Detect which cell encompasses the target text, then output its (x, y) center coordinate. 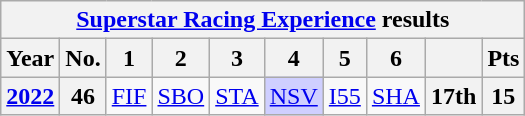
46 (83, 96)
5 (344, 58)
15 (504, 96)
2022 (30, 96)
No. (83, 58)
SHA (396, 96)
Pts (504, 58)
6 (396, 58)
I55 (344, 96)
STA (237, 96)
Superstar Racing Experience results (263, 20)
FIF (129, 96)
3 (237, 58)
2 (181, 58)
1 (129, 58)
NSV (294, 96)
SBO (181, 96)
4 (294, 58)
17th (453, 96)
Year (30, 58)
